Output the [X, Y] coordinate of the center of the cell containing the given text.  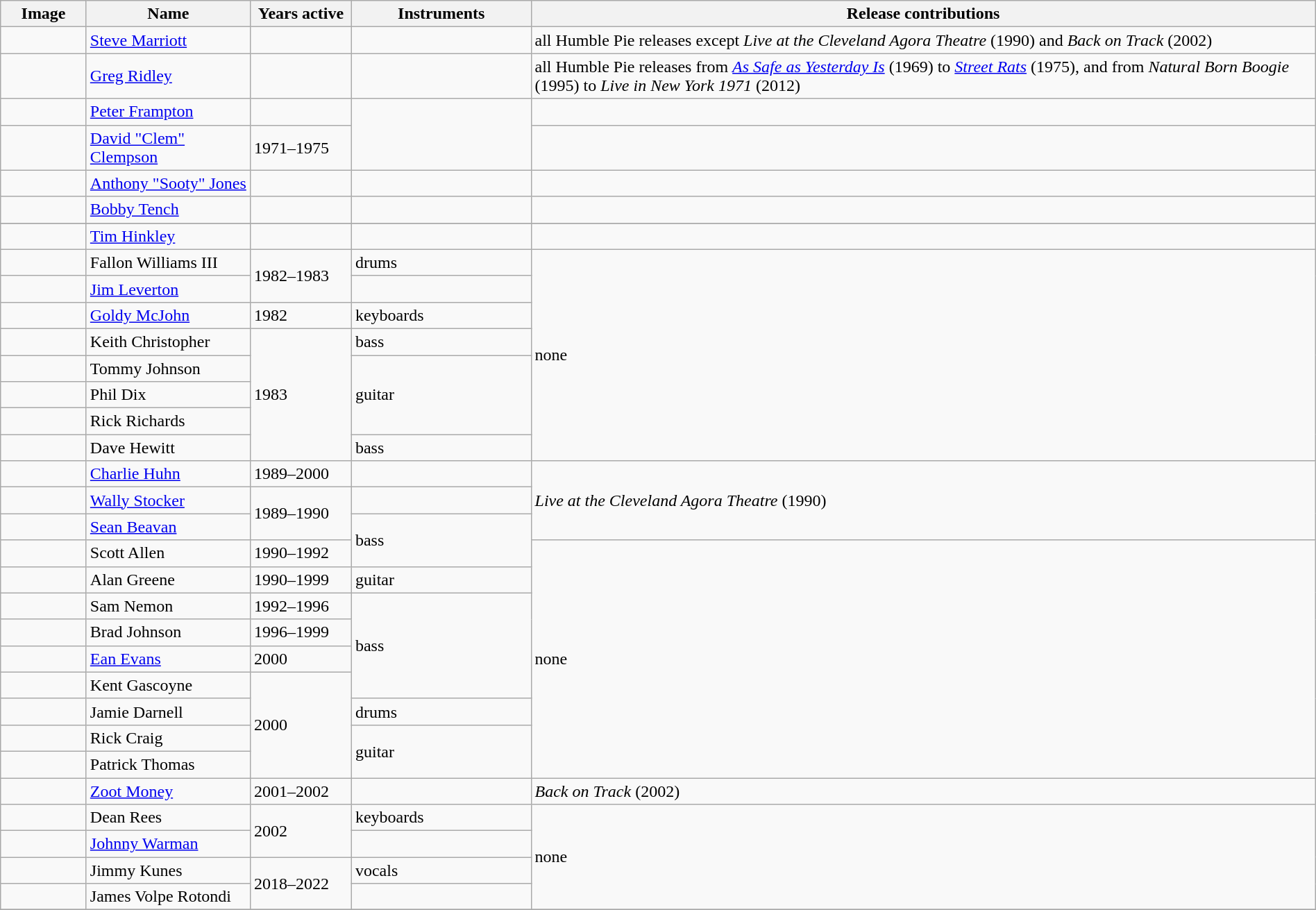
Sean Beavan [168, 527]
Jamie Darnell [168, 711]
Tommy Johnson [168, 369]
Bobby Tench [168, 210]
Live at the Cleveland Agora Theatre (1990) [923, 500]
Charlie Huhn [168, 474]
Ean Evans [168, 659]
Rick Richards [168, 421]
Kent Gascoyne [168, 685]
Tim Hinkley [168, 236]
James Volpe Rotondi [168, 897]
Brad Johnson [168, 632]
Wally Stocker [168, 500]
2018–2022 [301, 884]
Fallon Williams III [168, 262]
Back on Track (2002) [923, 791]
all Humble Pie releases except Live at the Cleveland Agora Theatre (1990) and Back on Track (2002) [923, 40]
Steve Marriott [168, 40]
2001–2002 [301, 791]
2002 [301, 831]
vocals [441, 870]
Patrick Thomas [168, 764]
Jim Leverton [168, 289]
1990–1992 [301, 553]
Jimmy Kunes [168, 870]
1992–1996 [301, 606]
Image [44, 14]
1996–1999 [301, 632]
Scott Allen [168, 553]
Years active [301, 14]
Release contributions [923, 14]
Alan Greene [168, 580]
1983 [301, 394]
David "Clem" Clempson [168, 147]
Greg Ridley [168, 76]
Peter Frampton [168, 112]
Dave Hewitt [168, 448]
Instruments [441, 14]
Johnny Warman [168, 844]
1971–1975 [301, 147]
Goldy McJohn [168, 315]
1982–1983 [301, 276]
Keith Christopher [168, 342]
Anthony "Sooty" Jones [168, 183]
Zoot Money [168, 791]
1989–2000 [301, 474]
Sam Nemon [168, 606]
1982 [301, 315]
Phil Dix [168, 395]
1990–1999 [301, 580]
Name [168, 14]
Rick Craig [168, 738]
Dean Rees [168, 818]
1989–1990 [301, 514]
